Provide the [x, y] coordinate of the cell's center where the given text is located.  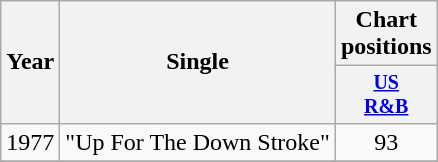
93 [386, 142]
Year [30, 62]
"Up For The Down Stroke" [198, 142]
1977 [30, 142]
Chart positions [386, 34]
Single [198, 62]
USR&B [386, 94]
